Return (X, Y) of the center of cell containing provided text 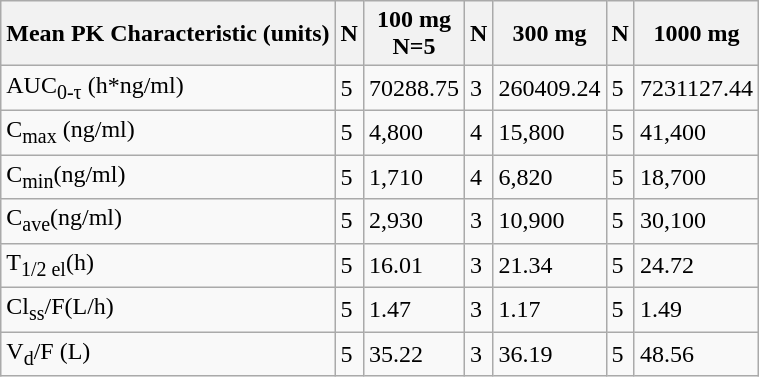
T1/2 el(h) (168, 265)
260409.24 (550, 88)
Clss/F(L/h) (168, 310)
1.17 (550, 310)
48.56 (696, 354)
300 mg (550, 34)
Cmax (ng/ml) (168, 132)
1,710 (414, 176)
36.19 (550, 354)
21.34 (550, 265)
4,800 (414, 132)
Mean PK Characteristic (units) (168, 34)
1.47 (414, 310)
70288.75 (414, 88)
Cmin(ng/ml) (168, 176)
7231127.44 (696, 88)
16.01 (414, 265)
Vd/F (L) (168, 354)
1.49 (696, 310)
24.72 (696, 265)
10,900 (550, 221)
35.22 (414, 354)
2,930 (414, 221)
15,800 (550, 132)
41,400 (696, 132)
100 mgN=5 (414, 34)
6,820 (550, 176)
18,700 (696, 176)
1000 mg (696, 34)
Cave(ng/ml) (168, 221)
AUC0-τ (h*ng/ml) (168, 88)
30,100 (696, 221)
